Detect which cell encompasses the target text, then output its (X, Y) center coordinate. 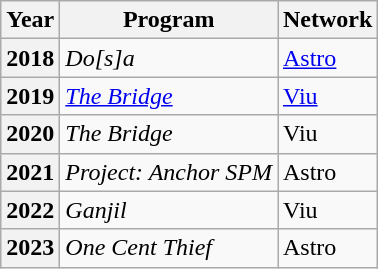
2019 (30, 96)
2022 (30, 210)
Ganjil (169, 210)
2020 (30, 134)
One Cent Thief (169, 248)
Year (30, 20)
Program (169, 20)
2018 (30, 58)
Do[s]a (169, 58)
Network (328, 20)
2023 (30, 248)
Project: Anchor SPM (169, 172)
2021 (30, 172)
